Determine the [x, y] coordinate at the center of the cell enclosing the given text.  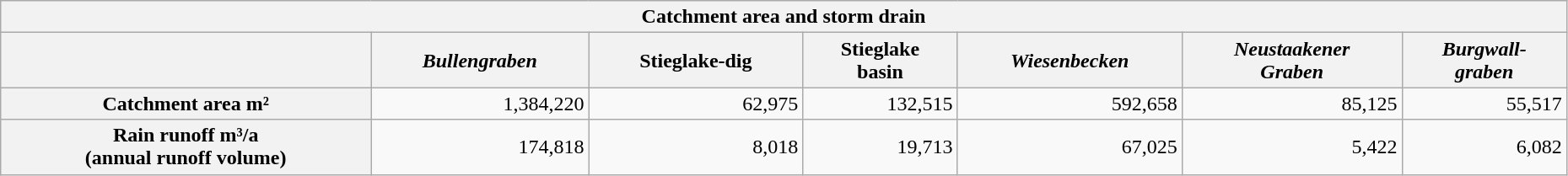
5,422 [1292, 147]
Rain runoff m³/a(annual runoff volume) [186, 147]
85,125 [1292, 104]
174,818 [480, 147]
62,975 [696, 104]
Stieglakebasin [881, 61]
Catchment area and storm drain [784, 17]
55,517 [1484, 104]
132,515 [881, 104]
19,713 [881, 147]
Burgwall-graben [1484, 61]
592,658 [1070, 104]
8,018 [696, 147]
Stieglake-dig [696, 61]
Wiesenbecken [1070, 61]
1,384,220 [480, 104]
Bullengraben [480, 61]
NeustaakenerGraben [1292, 61]
67,025 [1070, 147]
6,082 [1484, 147]
Catchment area m² [186, 104]
